Find where the given text appears and provide that cell's center as [X, Y] coordinate. 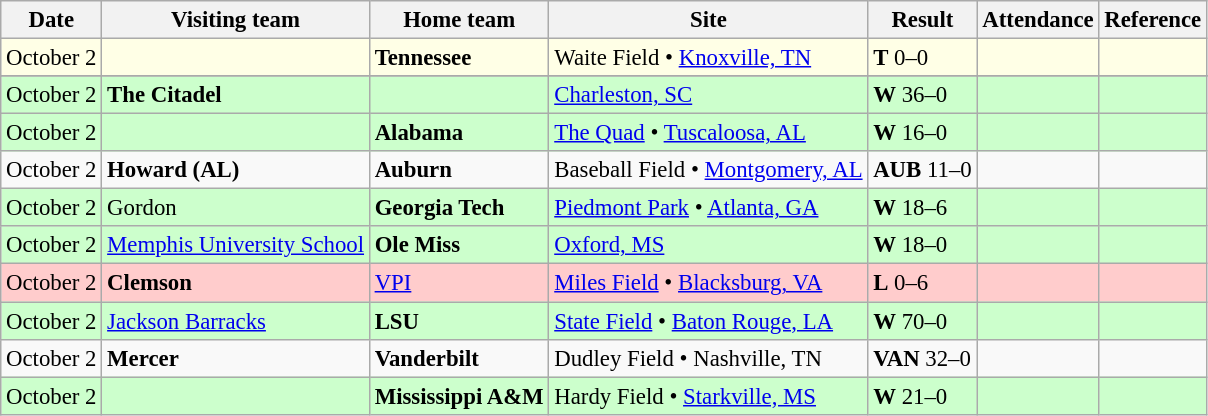
Mississippi A&M [459, 396]
Oxford, MS [708, 245]
VPI [459, 283]
Reference [1153, 20]
The Citadel [236, 95]
Attendance [1038, 20]
W 16–0 [922, 133]
W 18–6 [922, 208]
Mercer [236, 358]
Hardy Field • Starkville, MS [708, 396]
Ole Miss [459, 245]
VAN 32–0 [922, 358]
Piedmont Park • Atlanta, GA [708, 208]
Dudley Field • Nashville, TN [708, 358]
Result [922, 20]
Clemson [236, 283]
AUB 11–0 [922, 170]
Site [708, 20]
Charleston, SC [708, 95]
W 21–0 [922, 396]
Home team [459, 20]
Baseball Field • Montgomery, AL [708, 170]
Miles Field • Blacksburg, VA [708, 283]
The Quad • Tuscaloosa, AL [708, 133]
W 18–0 [922, 245]
Jackson Barracks [236, 321]
W 70–0 [922, 321]
Gordon [236, 208]
Howard (AL) [236, 170]
Alabama [459, 133]
Visiting team [236, 20]
Georgia Tech [459, 208]
Memphis University School [236, 245]
Date [52, 20]
State Field • Baton Rouge, LA [708, 321]
W 36–0 [922, 95]
LSU [459, 321]
Tennessee [459, 58]
L 0–6 [922, 283]
T 0–0 [922, 58]
Auburn [459, 170]
Vanderbilt [459, 358]
Waite Field • Knoxville, TN [708, 58]
